For the text-containing cell, return its midpoint in (x, y) coordinate format. 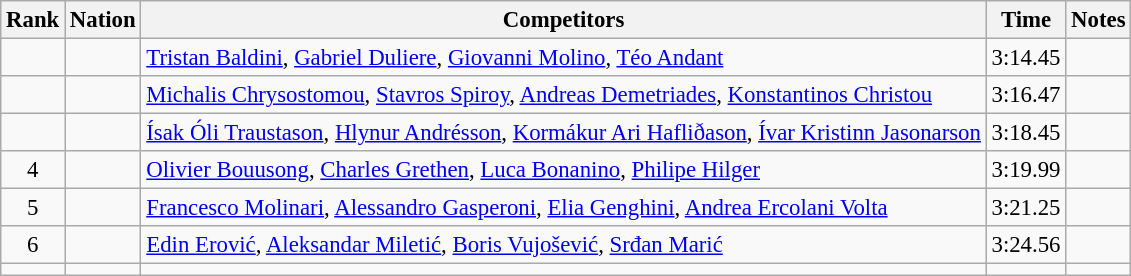
Francesco Molinari, Alessandro Gasperoni, Elia Genghini, Andrea Ercolani Volta (564, 208)
Notes (1098, 20)
3:19.99 (1026, 170)
3:24.56 (1026, 245)
5 (33, 208)
Olivier Bouusong, Charles Grethen, Luca Bonanino, Philipe Hilger (564, 170)
Edin Erović, Aleksandar Miletić, Boris Vujošević, Srđan Marić (564, 245)
4 (33, 170)
3:14.45 (1026, 58)
3:21.25 (1026, 208)
Rank (33, 20)
Time (1026, 20)
3:16.47 (1026, 95)
Ísak Óli Traustason, Hlynur Andrésson, Kormákur Ari Hafliðason, Ívar Kristinn Jasonarson (564, 133)
Tristan Baldini, Gabriel Duliere, Giovanni Molino, Téo Andant (564, 58)
Competitors (564, 20)
Michalis Chrysostomou, Stavros Spiroy, Andreas Demetriades, Konstantinos Christou (564, 95)
3:18.45 (1026, 133)
Nation (103, 20)
6 (33, 245)
